Find where the given text appears and provide that cell's center as (x, y) coordinate. 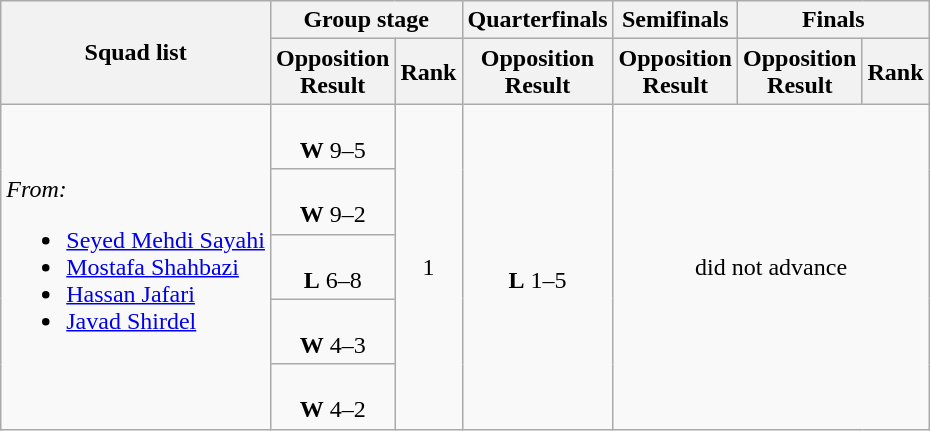
Group stage (366, 20)
W 4–3 (332, 332)
1 (428, 266)
Squad list (136, 52)
Quarterfinals (538, 20)
W 9–2 (332, 202)
From:Seyed Mehdi SayahiMostafa ShahbaziHassan JafariJavad Shirdel (136, 266)
W 9–5 (332, 136)
Semifinals (675, 20)
Finals (834, 20)
L 6–8 (332, 266)
did not advance (771, 266)
W 4–2 (332, 396)
L 1–5 (538, 266)
